Pinpoint the cell where the given text exists, returning its [X, Y] midpoint coordinate. 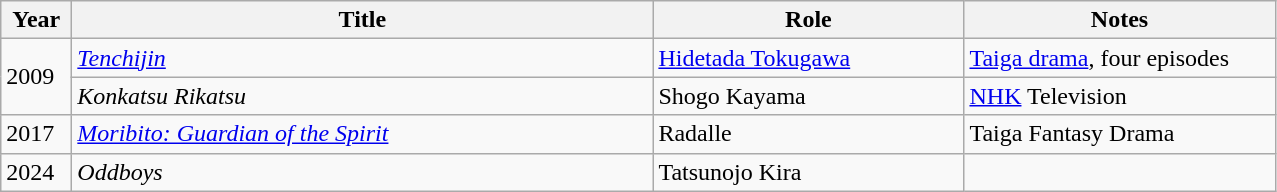
Shogo Kayama [808, 96]
Radalle [808, 134]
Hidetada Tokugawa [808, 58]
Year [36, 20]
2017 [36, 134]
Moribito: Guardian of the Spirit [362, 134]
Oddboys [362, 172]
Role [808, 20]
NHK Television [1120, 96]
Title [362, 20]
Tenchijin [362, 58]
Tatsunojo Kira [808, 172]
2009 [36, 77]
Notes [1120, 20]
Taiga drama, four episodes [1120, 58]
2024 [36, 172]
Taiga Fantasy Drama [1120, 134]
Konkatsu Rikatsu [362, 96]
